Scan for the cell matching the given text and deliver its [x, y] coordinate at center. 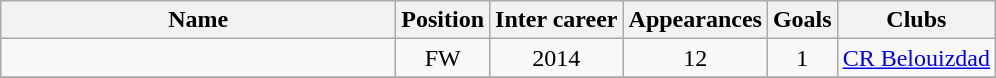
1 [802, 58]
Position [443, 20]
Goals [802, 20]
12 [695, 58]
Clubs [916, 20]
CR Belouizdad [916, 58]
Name [198, 20]
2014 [556, 58]
FW [443, 58]
Inter career [556, 20]
Appearances [695, 20]
